Determine the (x, y) coordinate at the center of the cell enclosing the given text.  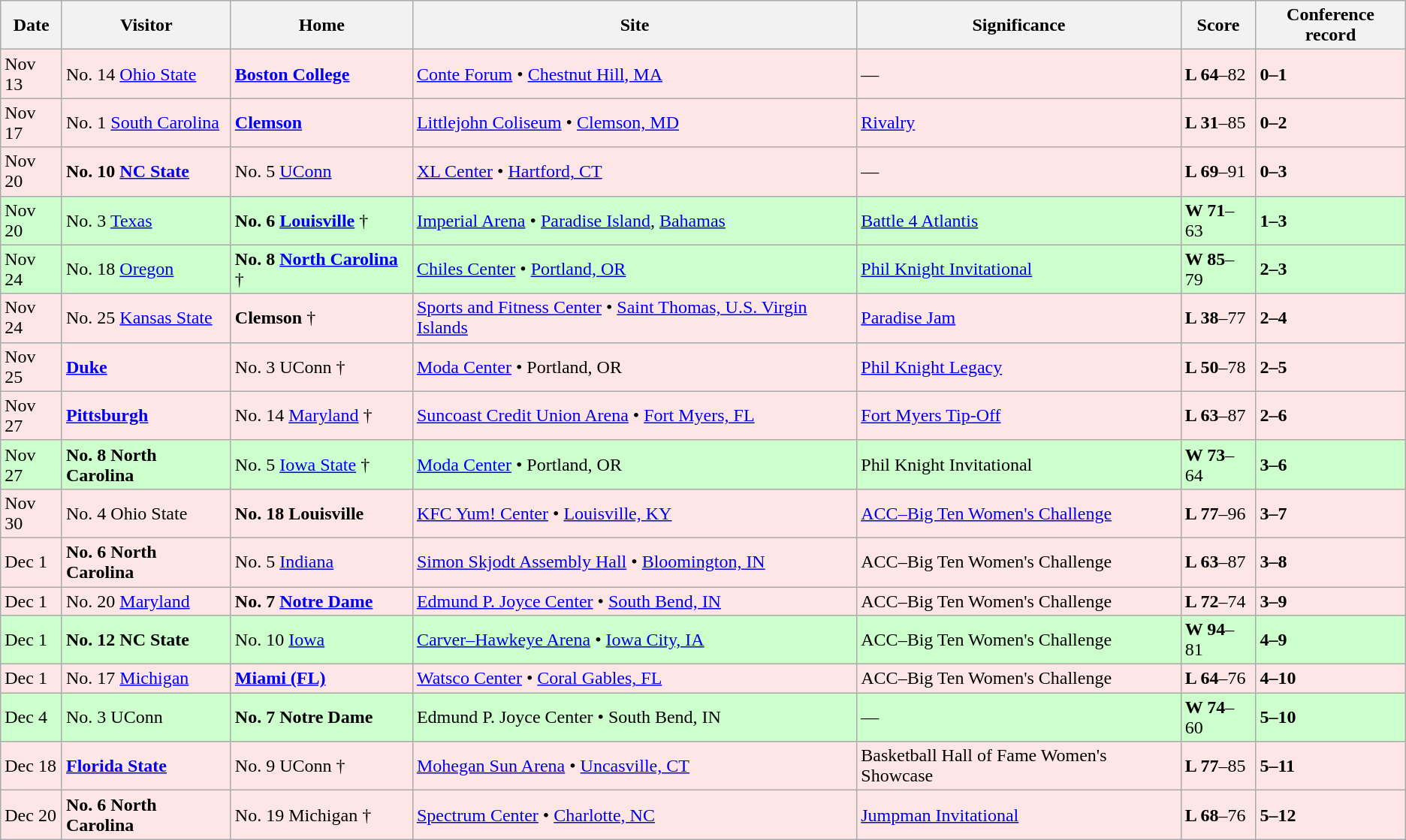
2–6 (1331, 416)
Nov 13 (32, 74)
Littlejohn Coliseum • Clemson, MD (634, 123)
3–7 (1331, 513)
L 31–85 (1218, 123)
No. 3 UConn † (321, 366)
Nov 25 (32, 366)
W 74–60 (1218, 718)
3–6 (1331, 464)
Duke (146, 366)
Simon Skjodt Assembly Hall • Bloomington, IN (634, 562)
No. 8 North Carolina (146, 464)
Dec 20 (32, 815)
L 50–78 (1218, 366)
Clemson (321, 123)
Carver–Hawkeye Arena • Iowa City, IA (634, 640)
3–9 (1331, 601)
L 69–91 (1218, 171)
KFC Yum! Center • Louisville, KY (634, 513)
No. 10 NC State (146, 171)
No. 12 NC State (146, 640)
Dec 18 (32, 766)
Suncoast Credit Union Arena • Fort Myers, FL (634, 416)
Spectrum Center • Charlotte, NC (634, 815)
Sports and Fitness Center • Saint Thomas, U.S. Virgin Islands (634, 318)
Rivalry (1018, 123)
4–9 (1331, 640)
XL Center • Hartford, CT (634, 171)
L 38–77 (1218, 318)
4–10 (1331, 679)
W 85–79 (1218, 269)
No. 25 Kansas State (146, 318)
No. 1 South Carolina (146, 123)
No. 3 UConn (146, 718)
No. 18 Louisville (321, 513)
No. 5 Iowa State † (321, 464)
Date (32, 26)
Boston College (321, 74)
Clemson † (321, 318)
No. 14 Ohio State (146, 74)
0–2 (1331, 123)
Nov 17 (32, 123)
Jumpman Invitational (1018, 815)
5–12 (1331, 815)
W 73–64 (1218, 464)
2–4 (1331, 318)
W 71–63 (1218, 221)
No. 6 Louisville † (321, 221)
Mohegan Sun Arena • Uncasville, CT (634, 766)
L 68–76 (1218, 815)
No. 19 Michigan † (321, 815)
Paradise Jam (1018, 318)
0–1 (1331, 74)
Chiles Center • Portland, OR (634, 269)
Nov 30 (32, 513)
Dec 4 (32, 718)
Fort Myers Tip-Off (1018, 416)
L 77–85 (1218, 766)
Significance (1018, 26)
L 64–82 (1218, 74)
Home (321, 26)
2–3 (1331, 269)
No. 5 Indiana (321, 562)
Imperial Arena • Paradise Island, Bahamas (634, 221)
Basketball Hall of Fame Women's Showcase (1018, 766)
Conference record (1331, 26)
2–5 (1331, 366)
Conte Forum • Chestnut Hill, MA (634, 74)
Pittsburgh (146, 416)
No. 9 UConn † (321, 766)
No. 14 Maryland † (321, 416)
No. 5 UConn (321, 171)
No. 17 Michigan (146, 679)
Battle 4 Atlantis (1018, 221)
W 94–81 (1218, 640)
1–3 (1331, 221)
L 64–76 (1218, 679)
No. 18 Oregon (146, 269)
— (1018, 74)
No. 20 Maryland (146, 601)
5–10 (1331, 718)
5–11 (1331, 766)
No. 3 Texas (146, 221)
Watsco Center • Coral Gables, FL (634, 679)
Phil Knight Legacy (1018, 366)
Visitor (146, 26)
Florida State (146, 766)
0–3 (1331, 171)
No. 8 North Carolina † (321, 269)
3–8 (1331, 562)
L 77–96 (1218, 513)
No. 10 Iowa (321, 640)
No. 4 Ohio State (146, 513)
Score (1218, 26)
L 72–74 (1218, 601)
Site (634, 26)
Miami (FL) (321, 679)
